Detect which cell encompasses the target text, then output its (x, y) center coordinate. 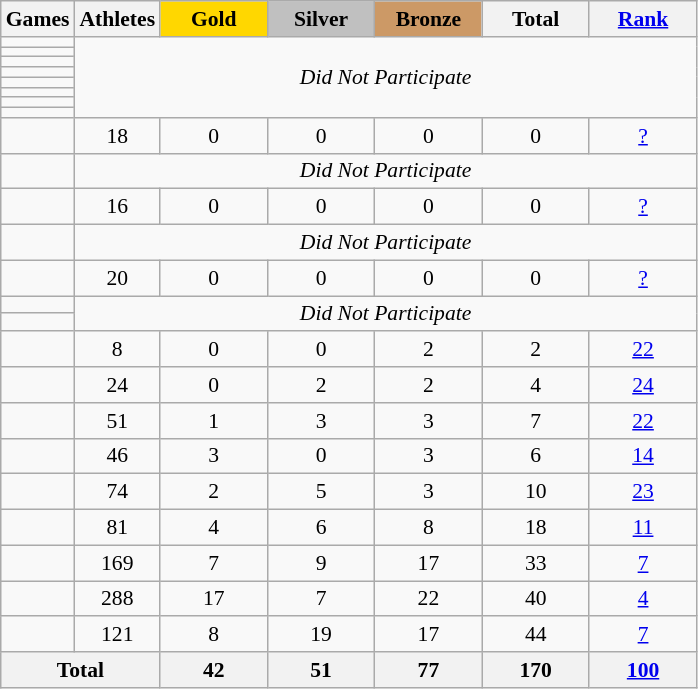
46 (117, 456)
Gold (214, 19)
10 (536, 492)
Athletes (117, 19)
77 (428, 670)
14 (642, 456)
9 (320, 563)
100 (642, 670)
20 (117, 278)
Silver (320, 19)
42 (214, 670)
44 (536, 635)
121 (117, 635)
Games (38, 19)
19 (320, 635)
170 (536, 670)
169 (117, 563)
288 (117, 599)
23 (642, 492)
Bronze (428, 19)
11 (642, 528)
40 (536, 599)
33 (536, 563)
Rank (642, 19)
16 (117, 207)
74 (117, 492)
81 (117, 528)
1 (214, 421)
5 (320, 492)
